Locate the cell with the specified text and output its [X, Y] center coordinate. 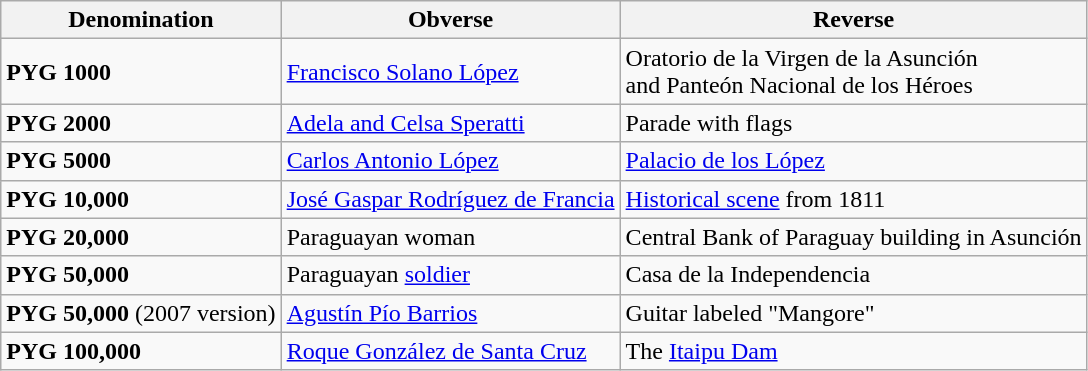
PYG 5000 [141, 161]
PYG 50,000 [141, 275]
PYG 20,000 [141, 237]
Obverse [450, 20]
Paraguayan soldier [450, 275]
Palacio de los López [854, 161]
Adela and Celsa Speratti [450, 123]
Historical scene from 1811 [854, 199]
José Gaspar Rodríguez de Francia [450, 199]
Agustín Pío Barrios [450, 313]
Denomination [141, 20]
Carlos Antonio López [450, 161]
Oratorio de la Virgen de la Asunciónand Panteón Nacional de los Héroes [854, 72]
PYG 50,000 (2007 version) [141, 313]
Parade with flags [854, 123]
PYG 10,000 [141, 199]
Roque González de Santa Cruz [450, 351]
PYG 2000 [141, 123]
Reverse [854, 20]
Paraguayan woman [450, 237]
Casa de la Independencia [854, 275]
PYG 100,000 [141, 351]
The Itaipu Dam [854, 351]
Francisco Solano López [450, 72]
Guitar labeled "Mangore" [854, 313]
PYG 1000 [141, 72]
Central Bank of Paraguay building in Asunción [854, 237]
